Detect which cell encompasses the target text, then output its [x, y] center coordinate. 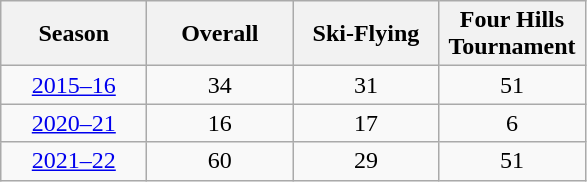
2015–16 [74, 85]
Four HillsTournament [512, 34]
Ski-Flying [366, 34]
34 [220, 85]
Overall [220, 34]
29 [366, 161]
6 [512, 123]
Season [74, 34]
2020–21 [74, 123]
17 [366, 123]
2021–22 [74, 161]
16 [220, 123]
60 [220, 161]
31 [366, 85]
